Output the [x, y] coordinate of the center of the cell containing the given text.  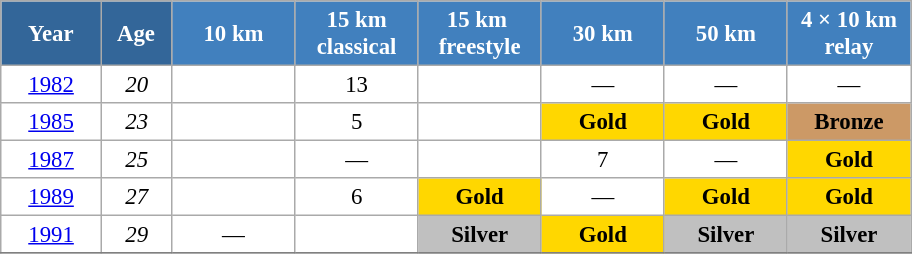
50 km [726, 34]
13 [356, 85]
15 km classical [356, 34]
23 [136, 122]
6 [356, 197]
27 [136, 197]
1991 [52, 235]
Age [136, 34]
29 [136, 235]
Year [52, 34]
25 [136, 160]
1987 [52, 160]
Bronze [848, 122]
1985 [52, 122]
10 km [234, 34]
30 km [602, 34]
5 [356, 122]
20 [136, 85]
7 [602, 160]
1982 [52, 85]
4 × 10 km relay [848, 34]
15 km freestyle [480, 34]
1989 [52, 197]
